Identify which cell holds the provided text, then report its [x, y] central coordinate. 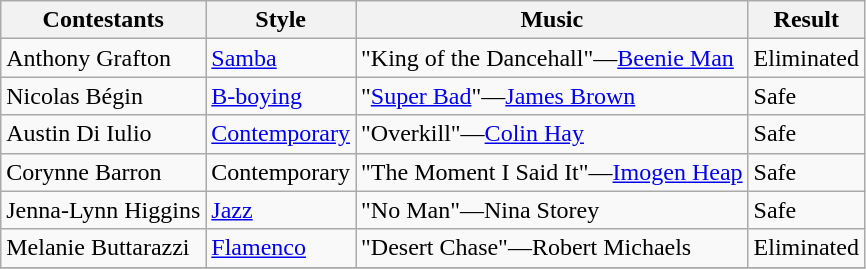
"No Man"—Nina Storey [552, 210]
Austin Di Iulio [104, 134]
"Super Bad"—James Brown [552, 96]
"The Moment I Said It"—Imogen Heap [552, 172]
Music [552, 20]
Flamenco [281, 248]
Samba [281, 58]
"Overkill"—Colin Hay [552, 134]
Nicolas Bégin [104, 96]
"Desert Chase"—Robert Michaels [552, 248]
Result [806, 20]
Jenna-Lynn Higgins [104, 210]
"King of the Dancehall"—Beenie Man [552, 58]
Anthony Grafton [104, 58]
Jazz [281, 210]
Style [281, 20]
B-boying [281, 96]
Melanie Buttarazzi [104, 248]
Contestants [104, 20]
Corynne Barron [104, 172]
